Provide the (X, Y) coordinate of the cell's center where the given text is located.  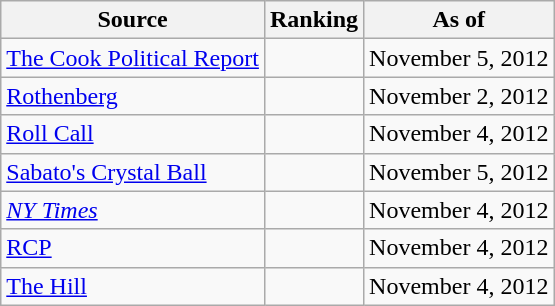
NY Times (133, 210)
Sabato's Crystal Ball (133, 172)
Roll Call (133, 134)
November 2, 2012 (459, 96)
The Hill (133, 286)
As of (459, 20)
RCP (133, 248)
Source (133, 20)
Ranking (314, 20)
Rothenberg (133, 96)
The Cook Political Report (133, 58)
